Provide the [X, Y] coordinate of the cell's center where the given text is located.  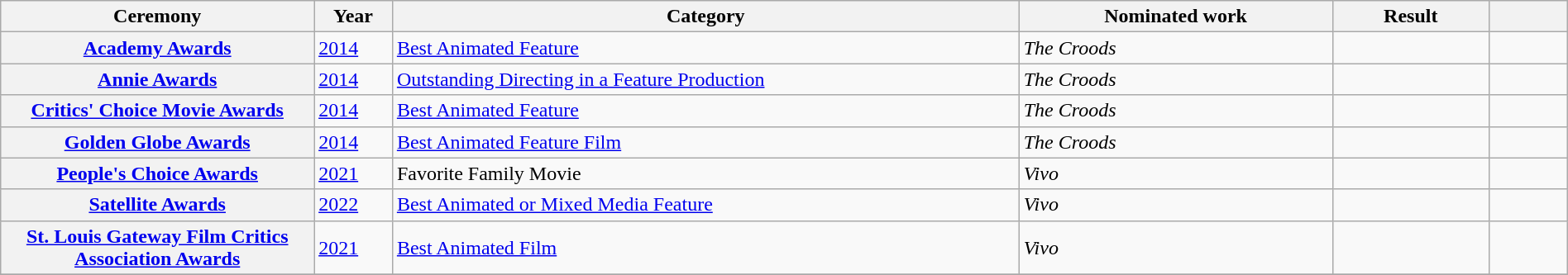
Category [705, 17]
Result [1411, 17]
Best Animated Feature Film [705, 142]
Satellite Awards [157, 205]
Ceremony [157, 17]
Critics' Choice Movie Awards [157, 111]
St. Louis Gateway Film Critics Association Awards [157, 248]
2022 [354, 205]
Favorite Family Movie [705, 173]
Annie Awards [157, 79]
Year [354, 17]
Best Animated or Mixed Media Feature [705, 205]
Nominated work [1176, 17]
Outstanding Directing in a Feature Production [705, 79]
Best Animated Film [705, 248]
Golden Globe Awards [157, 142]
People's Choice Awards [157, 173]
Academy Awards [157, 48]
